Return the (X, Y) coordinate for the center point of the cell that contains the specified text.  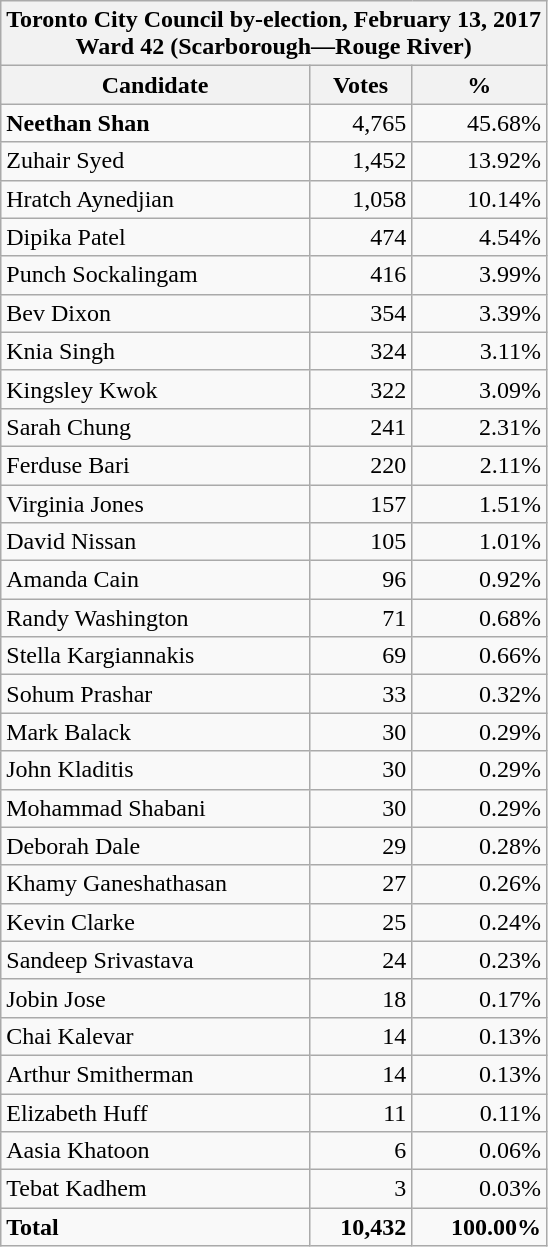
Elizabeth Huff (155, 1113)
Kingsley Kwok (155, 389)
4.54% (480, 237)
10,432 (360, 1227)
0.92% (480, 580)
0.17% (480, 998)
John Kladitis (155, 770)
29 (360, 846)
0.66% (480, 656)
105 (360, 542)
Neethan Shan (155, 123)
1,452 (360, 161)
Virginia Jones (155, 503)
474 (360, 237)
Hratch Aynedjian (155, 199)
0.68% (480, 618)
1,058 (360, 199)
Candidate (155, 85)
3.39% (480, 313)
241 (360, 427)
Mark Balack (155, 732)
322 (360, 389)
Jobin Jose (155, 998)
11 (360, 1113)
Bev Dixon (155, 313)
13.92% (480, 161)
0.03% (480, 1189)
0.32% (480, 694)
Sandeep Srivastava (155, 960)
24 (360, 960)
Total (155, 1227)
1.51% (480, 503)
157 (360, 503)
Sohum Prashar (155, 694)
Punch Sockalingam (155, 275)
Arthur Smitherman (155, 1074)
69 (360, 656)
Zuhair Syed (155, 161)
416 (360, 275)
0.06% (480, 1151)
0.26% (480, 884)
Amanda Cain (155, 580)
18 (360, 998)
Knia Singh (155, 351)
Stella Kargiannakis (155, 656)
2.11% (480, 465)
27 (360, 884)
100.00% (480, 1227)
0.11% (480, 1113)
10.14% (480, 199)
Sarah Chung (155, 427)
324 (360, 351)
% (480, 85)
Ferduse Bari (155, 465)
Aasia Khatoon (155, 1151)
4,765 (360, 123)
96 (360, 580)
Dipika Patel (155, 237)
Khamy Ganeshathasan (155, 884)
2.31% (480, 427)
0.23% (480, 960)
3.11% (480, 351)
3.09% (480, 389)
71 (360, 618)
1.01% (480, 542)
45.68% (480, 123)
Votes (360, 85)
6 (360, 1151)
Kevin Clarke (155, 922)
Mohammad Shabani (155, 808)
Deborah Dale (155, 846)
220 (360, 465)
25 (360, 922)
3 (360, 1189)
Chai Kalevar (155, 1036)
Tebat Kadhem (155, 1189)
David Nissan (155, 542)
354 (360, 313)
3.99% (480, 275)
33 (360, 694)
Randy Washington (155, 618)
0.24% (480, 922)
0.28% (480, 846)
Toronto City Council by-election, February 13, 2017Ward 42 (Scarborough—Rouge River) (274, 34)
